Identify which cell holds the provided text, then report its [x, y] central coordinate. 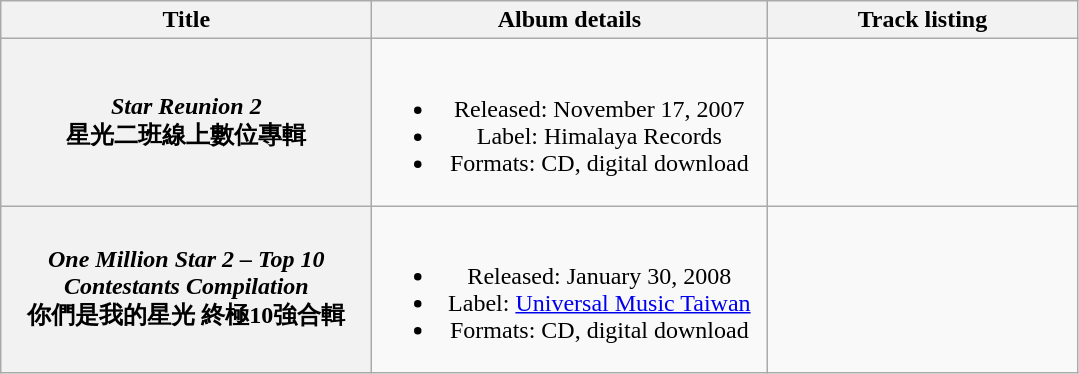
Album details [570, 20]
Star Reunion 2星光二班線上數位專輯 [186, 122]
Released: November 17, 2007Label: Himalaya RecordsFormats: CD, digital download [570, 122]
Released: January 30, 2008Label: Universal Music TaiwanFormats: CD, digital download [570, 290]
One Million Star 2 – Top 10 Contestants Compilation你們是我的星光 終極10強合輯 [186, 290]
Track listing [922, 20]
Title [186, 20]
